Extract the (X, Y) coordinate from the center of the cell holding the provided text.  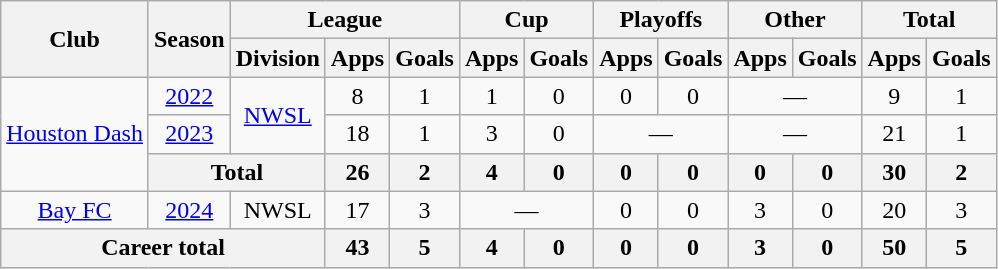
Career total (164, 248)
43 (357, 248)
Club (75, 39)
2023 (189, 134)
9 (894, 96)
Cup (526, 20)
Season (189, 39)
30 (894, 172)
Division (278, 58)
18 (357, 134)
21 (894, 134)
2022 (189, 96)
2024 (189, 210)
Playoffs (661, 20)
Bay FC (75, 210)
League (344, 20)
8 (357, 96)
Houston Dash (75, 134)
50 (894, 248)
26 (357, 172)
17 (357, 210)
20 (894, 210)
Other (795, 20)
